Pinpoint the cell where the given text exists, returning its [X, Y] midpoint coordinate. 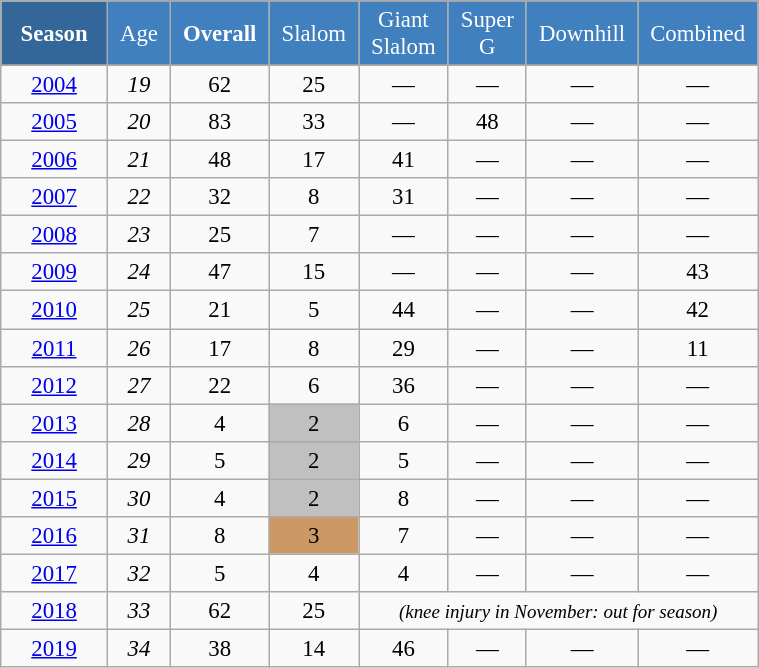
23 [138, 235]
2005 [54, 122]
2015 [54, 498]
2007 [54, 197]
26 [138, 348]
43 [698, 273]
30 [138, 498]
2010 [54, 310]
2016 [54, 536]
GiantSlalom [404, 34]
Downhill [582, 34]
15 [314, 273]
2004 [54, 85]
2013 [54, 423]
42 [698, 310]
41 [404, 160]
38 [219, 648]
24 [138, 273]
20 [138, 122]
2009 [54, 273]
27 [138, 385]
Combined [698, 34]
44 [404, 310]
11 [698, 348]
2019 [54, 648]
19 [138, 85]
83 [219, 122]
2012 [54, 385]
Age [138, 34]
47 [219, 273]
2006 [54, 160]
2018 [54, 611]
(knee injury in November: out for season) [558, 611]
36 [404, 385]
Super G [487, 34]
3 [314, 536]
Slalom [314, 34]
28 [138, 423]
46 [404, 648]
Season [54, 34]
Overall [219, 34]
34 [138, 648]
2011 [54, 348]
2014 [54, 460]
2008 [54, 235]
2017 [54, 573]
14 [314, 648]
